Determine the [x, y] coordinate at the center of the cell enclosing the given text.  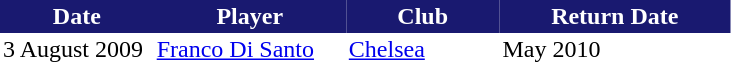
Return Date [616, 16]
Date [77, 16]
Club [423, 16]
Player [250, 16]
